Detect which cell encompasses the target text, then output its (X, Y) center coordinate. 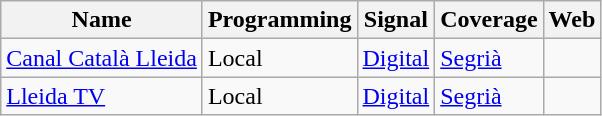
Coverage (489, 20)
Signal (396, 20)
Programming (280, 20)
Name (102, 20)
Canal Català Lleida (102, 58)
Web (572, 20)
Lleida TV (102, 96)
